Scan for the cell matching the given text and deliver its [x, y] coordinate at center. 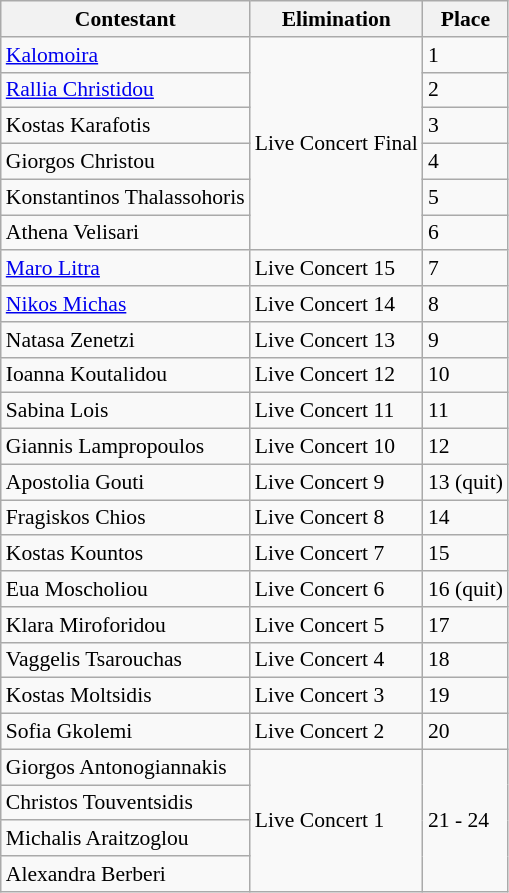
19 [466, 696]
Eua Moscholiou [126, 589]
Live Concert 9 [336, 482]
Konstantinos Thalassohoris [126, 197]
Rallia Christidou [126, 90]
Live Concert 6 [336, 589]
8 [466, 304]
Athena Velisari [126, 233]
Vaggelis Tsarouchas [126, 660]
Kostas Moltsidis [126, 696]
20 [466, 732]
Ioanna Koutalidou [126, 375]
Live Concert 13 [336, 340]
Alexandra Berberi [126, 874]
Natasa Zenetzi [126, 340]
Sofia Gkolemi [126, 732]
Live Concert Final [336, 144]
Live Concert 2 [336, 732]
21 - 24 [466, 820]
12 [466, 447]
4 [466, 162]
16 (quit) [466, 589]
Giorgos Christou [126, 162]
Live Concert 1 [336, 820]
Live Concert 3 [336, 696]
Klara Miroforidou [126, 625]
7 [466, 269]
Christos Touventsidis [126, 803]
Kalomoira [126, 55]
Kostas Karafotis [126, 126]
Apostolia Gouti [126, 482]
1 [466, 55]
3 [466, 126]
Michalis Araitzoglou [126, 839]
Place [466, 19]
6 [466, 233]
Live Concert 15 [336, 269]
17 [466, 625]
5 [466, 197]
Live Concert 4 [336, 660]
Kostas Kountos [126, 554]
18 [466, 660]
14 [466, 518]
Nikos Michas [126, 304]
Sabina Lois [126, 411]
10 [466, 375]
Live Concert 10 [336, 447]
2 [466, 90]
Live Concert 14 [336, 304]
Giannis Lampropoulos [126, 447]
Maro Litra [126, 269]
Elimination [336, 19]
15 [466, 554]
Live Concert 12 [336, 375]
Live Concert 8 [336, 518]
13 (quit) [466, 482]
Live Concert 7 [336, 554]
11 [466, 411]
Live Concert 11 [336, 411]
Fragiskos Chios [126, 518]
Giorgos Antonogiannakis [126, 767]
9 [466, 340]
Contestant [126, 19]
Live Concert 5 [336, 625]
